Scan for the cell matching the given text and deliver its [X, Y] coordinate at center. 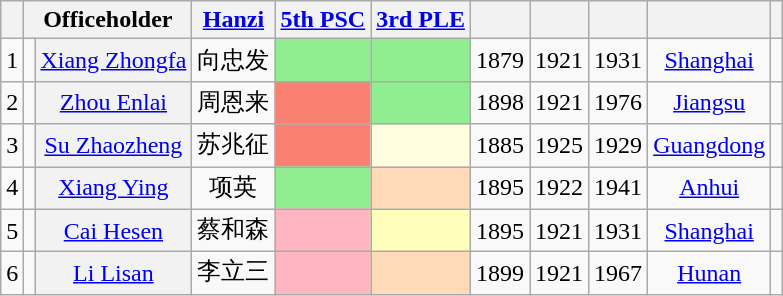
1941 [618, 188]
Su Zhaozheng [114, 146]
1922 [560, 188]
Cai Hesen [114, 230]
5th PSC [323, 20]
Xiang Ying [114, 188]
Xiang Zhongfa [114, 60]
1899 [500, 274]
1 [12, 60]
Hunan [710, 274]
蔡和森 [234, 230]
4 [12, 188]
3 [12, 146]
项英 [234, 188]
5 [12, 230]
Jiangsu [710, 102]
1929 [618, 146]
2 [12, 102]
向忠发 [234, 60]
李立三 [234, 274]
1879 [500, 60]
Li Lisan [114, 274]
Hanzi [234, 20]
Anhui [710, 188]
周恩来 [234, 102]
1885 [500, 146]
苏兆征 [234, 146]
3rd PLE [421, 20]
1976 [618, 102]
1898 [500, 102]
Guangdong [710, 146]
1967 [618, 274]
6 [12, 274]
Zhou Enlai [114, 102]
Officeholder [108, 20]
1925 [560, 146]
